Find where the given text appears and provide that cell's center as (X, Y) coordinate. 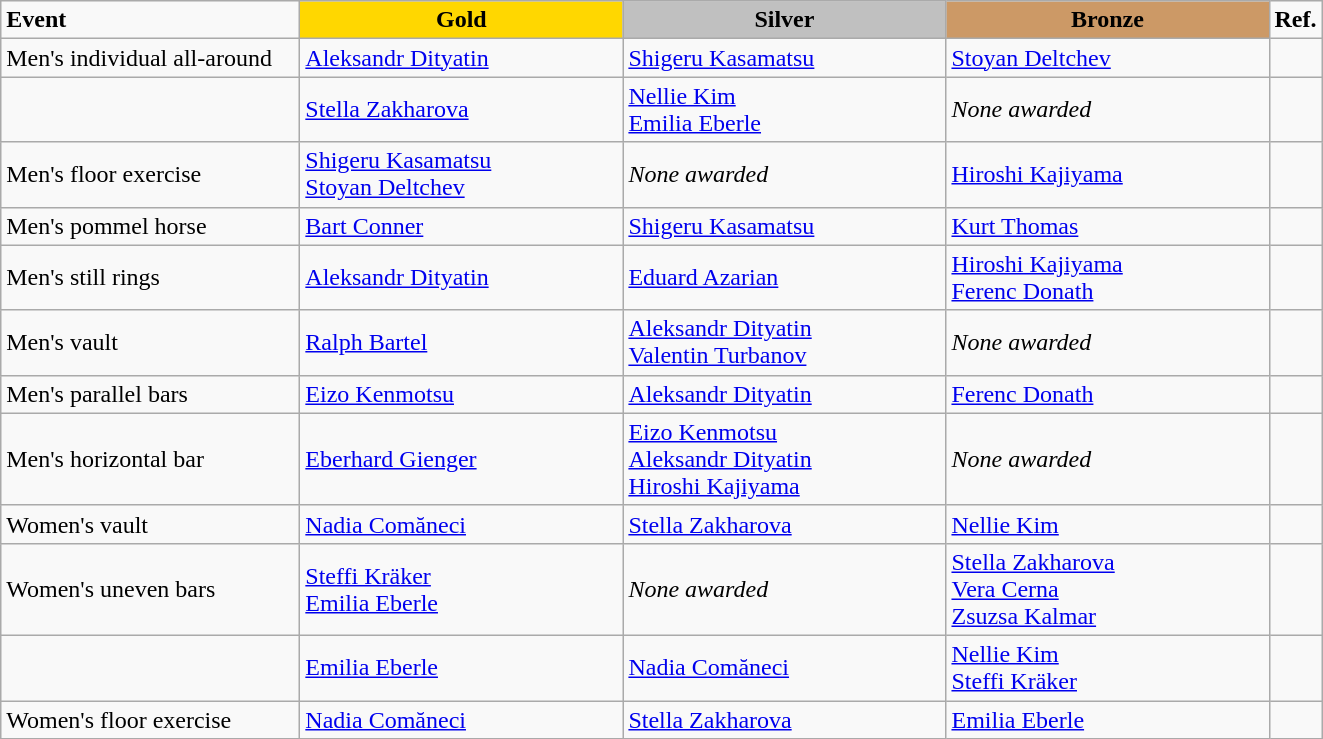
Steffi Kräker Emilia Eberle (462, 589)
Ref. (1296, 20)
Men's still rings (150, 278)
Eizo Kenmotsu (462, 394)
Ferenc Donath (1108, 394)
Stella Zakharova Vera Cerna Zsuzsa Kalmar (1108, 589)
Event (150, 20)
Men's individual all-around (150, 58)
Women's uneven bars (150, 589)
Bart Conner (462, 226)
Hiroshi Kajiyama (1108, 174)
Men's vault (150, 342)
Bronze (1108, 20)
Eduard Azarian (784, 278)
Eberhard Gienger (462, 459)
Aleksandr Dityatin Valentin Turbanov (784, 342)
Women's floor exercise (150, 719)
Gold (462, 20)
Men's floor exercise (150, 174)
Nellie Kim Steffi Kräker (1108, 668)
Hiroshi Kajiyama Ferenc Donath (1108, 278)
Kurt Thomas (1108, 226)
Men's parallel bars (150, 394)
Shigeru Kasamatsu Stoyan Deltchev (462, 174)
Women's vault (150, 524)
Silver (784, 20)
Ralph Bartel (462, 342)
Nellie Kim Emilia Eberle (784, 110)
Nellie Kim (1108, 524)
Eizo Kenmotsu Aleksandr Dityatin Hiroshi Kajiyama (784, 459)
Stoyan Deltchev (1108, 58)
Men's pommel horse (150, 226)
Men's horizontal bar (150, 459)
